Provide the (X, Y) coordinate of the cell's center where the given text is located.  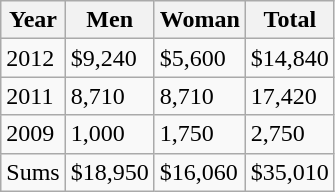
Woman (200, 20)
2009 (33, 134)
Year (33, 20)
Men (110, 20)
Sums (33, 172)
$5,600 (200, 58)
$9,240 (110, 58)
Total (290, 20)
$14,840 (290, 58)
1,750 (200, 134)
2011 (33, 96)
$18,950 (110, 172)
2012 (33, 58)
1,000 (110, 134)
2,750 (290, 134)
$16,060 (200, 172)
$35,010 (290, 172)
17,420 (290, 96)
